Return the (x, y) coordinate for the center point of the cell that contains the specified text.  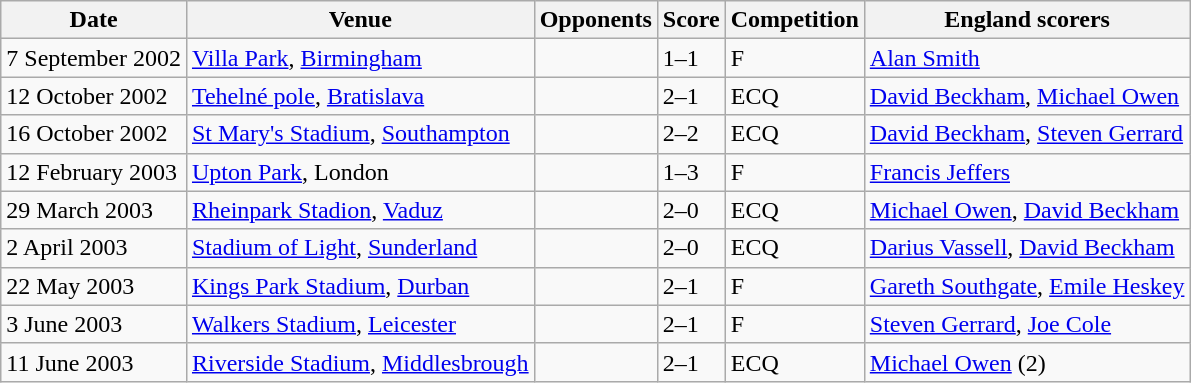
England scorers (1027, 20)
Villa Park, Birmingham (360, 58)
Alan Smith (1027, 58)
Steven Gerrard, Joe Cole (1027, 324)
Stadium of Light, Sunderland (360, 248)
29 March 2003 (94, 210)
David Beckham, Steven Gerrard (1027, 134)
Rheinpark Stadion, Vaduz (360, 210)
Opponents (596, 20)
Riverside Stadium, Middlesbrough (360, 362)
Score (691, 20)
Upton Park, London (360, 172)
Date (94, 20)
7 September 2002 (94, 58)
Gareth Southgate, Emile Heskey (1027, 286)
David Beckham, Michael Owen (1027, 96)
12 October 2002 (94, 96)
22 May 2003 (94, 286)
Michael Owen, David Beckham (1027, 210)
Competition (794, 20)
Michael Owen (2) (1027, 362)
3 June 2003 (94, 324)
Venue (360, 20)
Walkers Stadium, Leicester (360, 324)
2 April 2003 (94, 248)
2–2 (691, 134)
16 October 2002 (94, 134)
Darius Vassell, David Beckham (1027, 248)
12 February 2003 (94, 172)
Kings Park Stadium, Durban (360, 286)
1–3 (691, 172)
Tehelné pole, Bratislava (360, 96)
11 June 2003 (94, 362)
Francis Jeffers (1027, 172)
St Mary's Stadium, Southampton (360, 134)
1–1 (691, 58)
